Detect which cell encompasses the target text, then output its (X, Y) center coordinate. 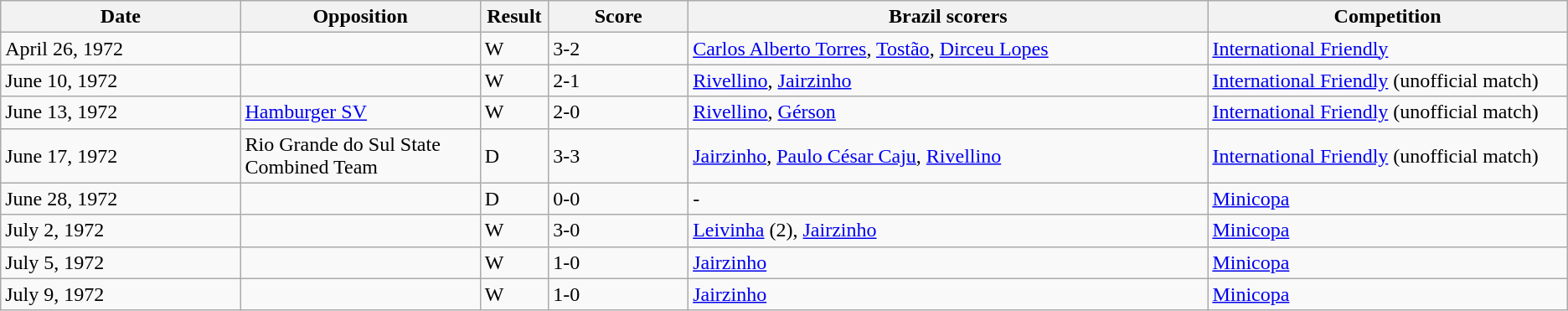
Carlos Alberto Torres, Tostão, Dirceu Lopes (948, 49)
June 10, 1972 (121, 80)
2-0 (618, 112)
Rio Grande do Sul State Combined Team (360, 156)
Leivinha (2), Jairzinho (948, 231)
July 5, 1972 (121, 262)
June 17, 1972 (121, 156)
April 26, 1972 (121, 49)
0-0 (618, 199)
International Friendly (1387, 49)
Jairzinho, Paulo César Caju, Rivellino (948, 156)
Opposition (360, 17)
July 2, 1972 (121, 231)
3-2 (618, 49)
Competition (1387, 17)
Brazil scorers (948, 17)
Result (514, 17)
Date (121, 17)
June 28, 1972 (121, 199)
2-1 (618, 80)
Rivellino, Gérson (948, 112)
July 9, 1972 (121, 294)
June 13, 1972 (121, 112)
3-3 (618, 156)
Hamburger SV (360, 112)
Rivellino, Jairzinho (948, 80)
3-0 (618, 231)
Score (618, 17)
- (948, 199)
